For the text-containing cell, return its midpoint in (X, Y) coordinate format. 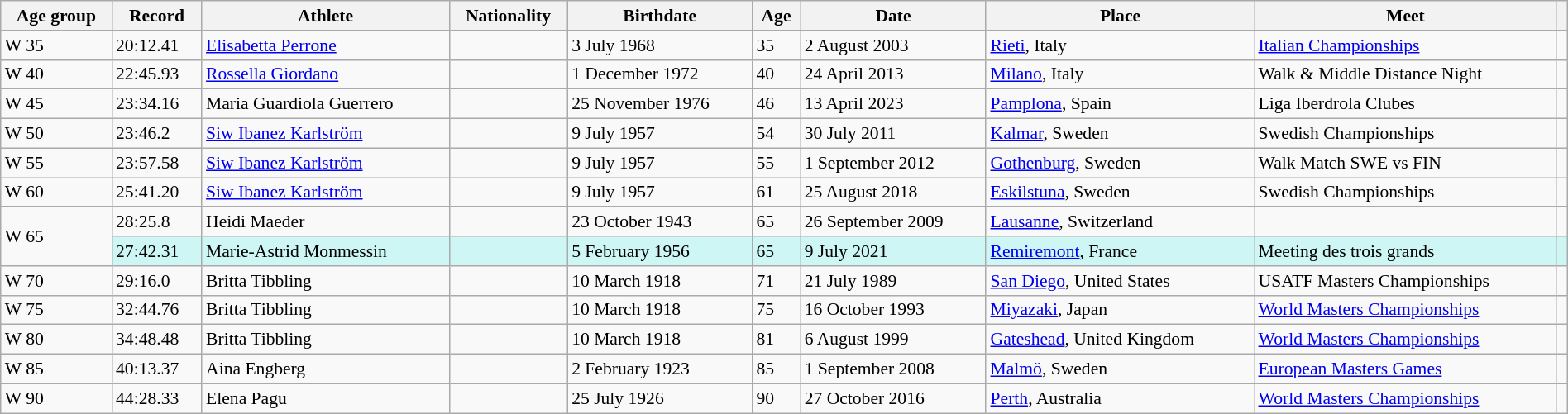
23:34.16 (157, 104)
29:16.0 (157, 281)
9 July 2021 (893, 251)
W 40 (56, 74)
Maria Guardiola Guerrero (326, 104)
25 August 2018 (893, 193)
Nationality (508, 16)
Rossella Giordano (326, 74)
28:25.8 (157, 222)
Milano, Italy (1120, 74)
40:13.37 (157, 369)
W 85 (56, 369)
2 August 2003 (893, 45)
61 (776, 193)
27 October 2016 (893, 398)
W 35 (56, 45)
23 October 1943 (660, 222)
25:41.20 (157, 193)
Italian Championships (1406, 45)
W 75 (56, 310)
USATF Masters Championships (1406, 281)
Lausanne, Switzerland (1120, 222)
13 April 2023 (893, 104)
Eskilstuna, Sweden (1120, 193)
71 (776, 281)
Elisabetta Perrone (326, 45)
1 December 1972 (660, 74)
Aina Engberg (326, 369)
27:42.31 (157, 251)
1 September 2012 (893, 163)
85 (776, 369)
Meeting des trois grands (1406, 251)
W 50 (56, 134)
23:46.2 (157, 134)
55 (776, 163)
26 September 2009 (893, 222)
Age group (56, 16)
16 October 1993 (893, 310)
Liga Iberdrola Clubes (1406, 104)
European Masters Games (1406, 369)
Miyazaki, Japan (1120, 310)
Age (776, 16)
Perth, Australia (1120, 398)
75 (776, 310)
W 55 (56, 163)
44:28.33 (157, 398)
35 (776, 45)
Remiremont, France (1120, 251)
21 July 1989 (893, 281)
Date (893, 16)
Walk Match SWE vs FIN (1406, 163)
25 November 1976 (660, 104)
22:45.93 (157, 74)
Place (1120, 16)
46 (776, 104)
6 August 1999 (893, 340)
Gothenburg, Sweden (1120, 163)
40 (776, 74)
Walk & Middle Distance Night (1406, 74)
3 July 1968 (660, 45)
Rieti, Italy (1120, 45)
24 April 2013 (893, 74)
1 September 2008 (893, 369)
Heidi Maeder (326, 222)
Record (157, 16)
Athlete (326, 16)
34:48.48 (157, 340)
San Diego, United States (1120, 281)
Kalmar, Sweden (1120, 134)
Pamplona, Spain (1120, 104)
W 45 (56, 104)
Gateshead, United Kingdom (1120, 340)
Meet (1406, 16)
81 (776, 340)
90 (776, 398)
W 70 (56, 281)
Malmö, Sweden (1120, 369)
30 July 2011 (893, 134)
Elena Pagu (326, 398)
W 80 (56, 340)
Marie-Astrid Monmessin (326, 251)
W 60 (56, 193)
2 February 1923 (660, 369)
23:57.58 (157, 163)
Birthdate (660, 16)
W 90 (56, 398)
32:44.76 (157, 310)
20:12.41 (157, 45)
25 July 1926 (660, 398)
5 February 1956 (660, 251)
54 (776, 134)
W 65 (56, 236)
